Find where the given text appears and provide that cell's center as [x, y] coordinate. 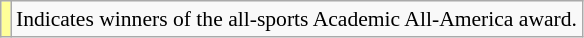
Indicates winners of the all-sports Academic All-America award. [296, 19]
